Pinpoint the cell where the given text exists, returning its [X, Y] midpoint coordinate. 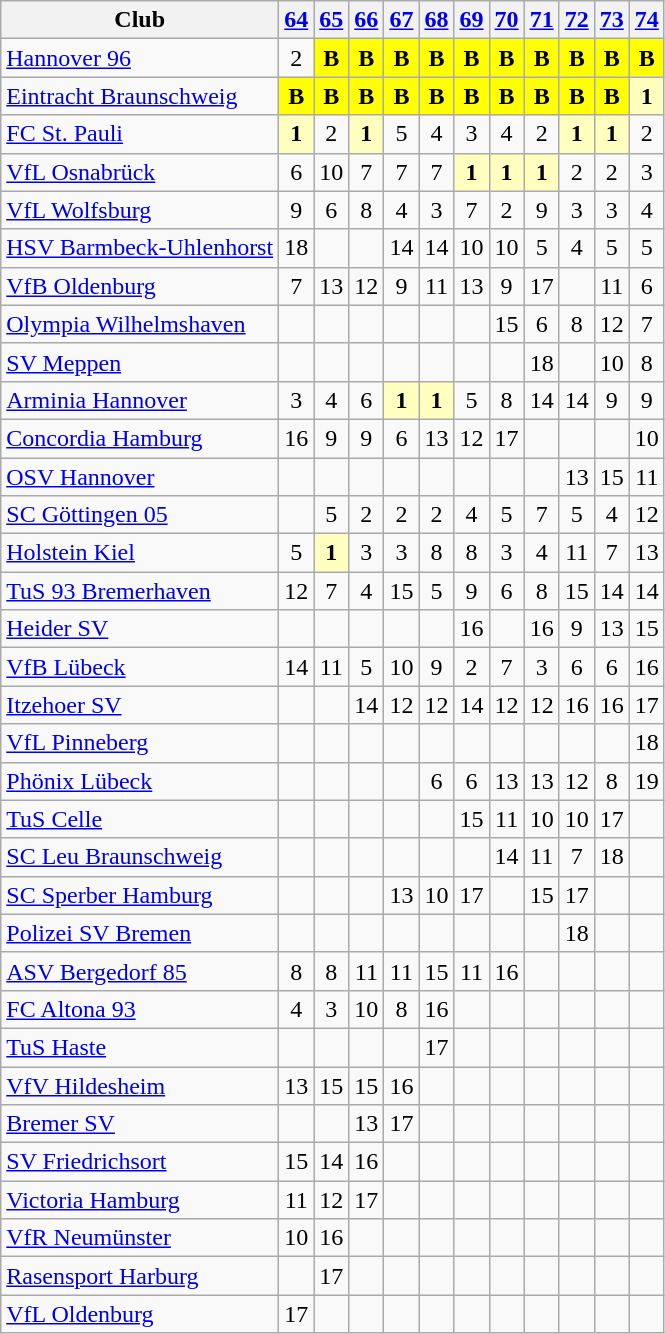
70 [506, 20]
Holstein Kiel [140, 553]
VfV Hildesheim [140, 1085]
Hannover 96 [140, 58]
FC Altona 93 [140, 1009]
Victoria Hamburg [140, 1200]
OSV Hannover [140, 477]
Concordia Hamburg [140, 438]
Club [140, 20]
TuS Haste [140, 1047]
64 [296, 20]
Itzehoer SV [140, 705]
VfB Oldenburg [140, 286]
67 [402, 20]
TuS 93 Bremerhaven [140, 591]
FC St. Pauli [140, 134]
SC Sperber Hamburg [140, 895]
Eintracht Braunschweig [140, 96]
69 [472, 20]
71 [542, 20]
Bremer SV [140, 1124]
VfL Osnabrück [140, 172]
VfL Oldenburg [140, 1314]
VfL Wolfsburg [140, 210]
SV Meppen [140, 362]
68 [436, 20]
TuS Celle [140, 819]
SC Leu Braunschweig [140, 857]
Phönix Lübeck [140, 781]
SC Göttingen 05 [140, 515]
19 [646, 781]
HSV Barmbeck-Uhlenhorst [140, 248]
VfR Neumünster [140, 1238]
VfL Pinneberg [140, 743]
VfB Lübeck [140, 667]
Rasensport Harburg [140, 1276]
Heider SV [140, 629]
Olympia Wilhelmshaven [140, 324]
ASV Bergedorf 85 [140, 971]
65 [332, 20]
72 [576, 20]
73 [612, 20]
74 [646, 20]
66 [366, 20]
Polizei SV Bremen [140, 933]
Arminia Hannover [140, 400]
SV Friedrichsort [140, 1162]
